Pinpoint the cell where the given text exists, returning its (x, y) midpoint coordinate. 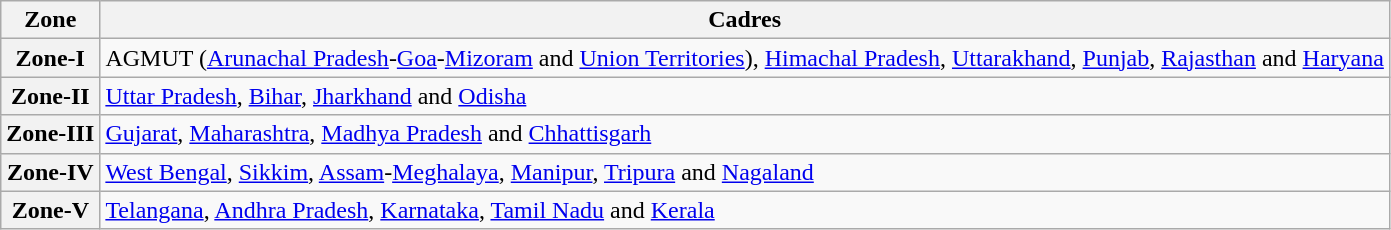
Zone-III (50, 134)
AGMUT (Arunachal Pradesh-Goa-Mizoram and Union Territories), Himachal Pradesh, Uttarakhand, Punjab, Rajasthan and Haryana (745, 58)
Zone-V (50, 210)
Telangana, Andhra Pradesh, Karnataka, Tamil Nadu and Kerala (745, 210)
West Bengal, Sikkim, Assam-Meghalaya, Manipur, Tripura and Nagaland (745, 172)
Zone (50, 20)
Zone-I (50, 58)
Zone-II (50, 96)
Uttar Pradesh, Bihar, Jharkhand and Odisha (745, 96)
Gujarat, Maharashtra, Madhya Pradesh and Chhattisgarh (745, 134)
Zone-IV (50, 172)
Cadres (745, 20)
